Output the (x, y) coordinate of the center of the cell containing the given text.  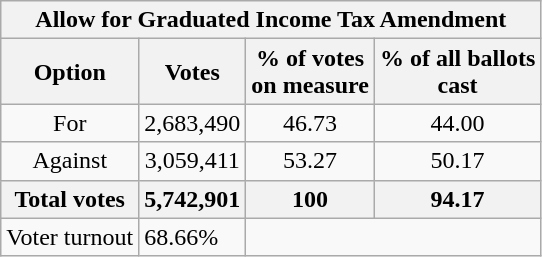
Option (70, 72)
46.73 (310, 123)
3,059,411 (192, 161)
Total votes (70, 199)
For (70, 123)
94.17 (457, 199)
5,742,901 (192, 199)
50.17 (457, 161)
Voter turnout (70, 237)
100 (310, 199)
53.27 (310, 161)
68.66% (192, 237)
% of all ballotscast (457, 72)
Votes (192, 72)
44.00 (457, 123)
Against (70, 161)
2,683,490 (192, 123)
Allow for Graduated Income Tax Amendment (271, 20)
% of voteson measure (310, 72)
